Search for the cell housing the specified text and yield its (X, Y) center coordinate. 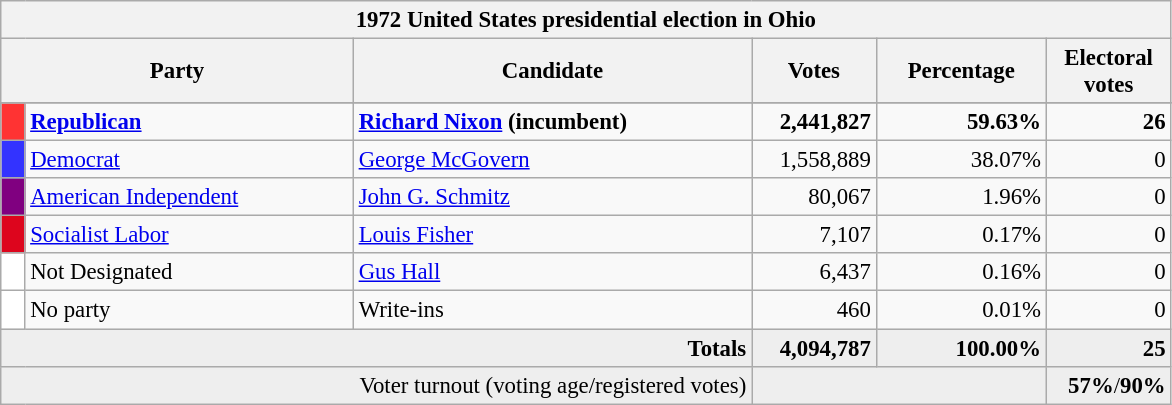
Candidate (552, 72)
7,107 (814, 235)
38.07% (961, 160)
460 (814, 310)
Republican (189, 122)
Votes (814, 72)
Socialist Labor (189, 235)
0.16% (961, 273)
59.63% (961, 122)
Write-ins (552, 310)
George McGovern (552, 160)
Percentage (961, 72)
0.17% (961, 235)
Democrat (189, 160)
1,558,889 (814, 160)
80,067 (814, 197)
25 (1108, 348)
4,094,787 (814, 348)
26 (1108, 122)
Richard Nixon (incumbent) (552, 122)
100.00% (961, 348)
1972 United States presidential election in Ohio (586, 20)
No party (189, 310)
Electoral votes (1108, 72)
Not Designated (189, 273)
American Independent (189, 197)
John G. Schmitz (552, 197)
Gus Hall (552, 273)
57%/90% (1108, 385)
Louis Fisher (552, 235)
2,441,827 (814, 122)
Party (178, 72)
6,437 (814, 273)
Totals (376, 348)
Voter turnout (voting age/registered votes) (376, 385)
0.01% (961, 310)
1.96% (961, 197)
